Capture the cell that displays the provided text and extract its (X, Y) central coordinate. 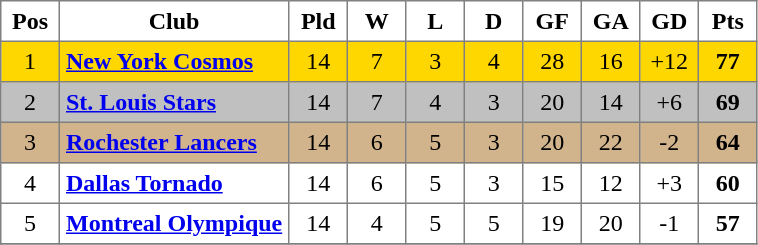
+6 (669, 102)
12 (610, 183)
69 (727, 102)
St. Louis Stars (174, 102)
-2 (669, 142)
Pld (318, 21)
60 (727, 183)
GD (669, 21)
+3 (669, 183)
64 (727, 142)
GA (610, 21)
2 (30, 102)
+12 (669, 61)
Montreal Olympique (174, 223)
22 (610, 142)
77 (727, 61)
-1 (669, 223)
15 (552, 183)
28 (552, 61)
Pts (727, 21)
L (435, 21)
1 (30, 61)
Pos (30, 21)
D (493, 21)
New York Cosmos (174, 61)
57 (727, 223)
16 (610, 61)
Dallas Tornado (174, 183)
W (376, 21)
Club (174, 21)
GF (552, 21)
19 (552, 223)
Rochester Lancers (174, 142)
